Return the (X, Y) coordinate for the center point of the cell that contains the specified text.  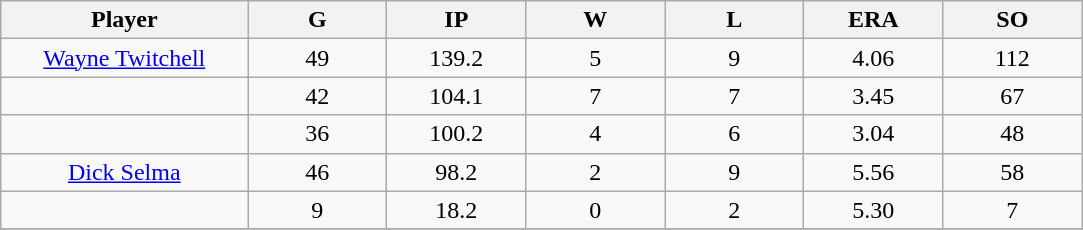
46 (318, 172)
4 (596, 134)
Dick Selma (124, 172)
5.30 (874, 210)
36 (318, 134)
5.56 (874, 172)
112 (1012, 58)
104.1 (456, 96)
ERA (874, 20)
Player (124, 20)
3.04 (874, 134)
5 (596, 58)
48 (1012, 134)
SO (1012, 20)
Wayne Twitchell (124, 58)
G (318, 20)
58 (1012, 172)
4.06 (874, 58)
3.45 (874, 96)
67 (1012, 96)
6 (734, 134)
98.2 (456, 172)
IP (456, 20)
L (734, 20)
18.2 (456, 210)
W (596, 20)
49 (318, 58)
42 (318, 96)
139.2 (456, 58)
0 (596, 210)
100.2 (456, 134)
